Search for the cell housing the specified text and yield its [x, y] center coordinate. 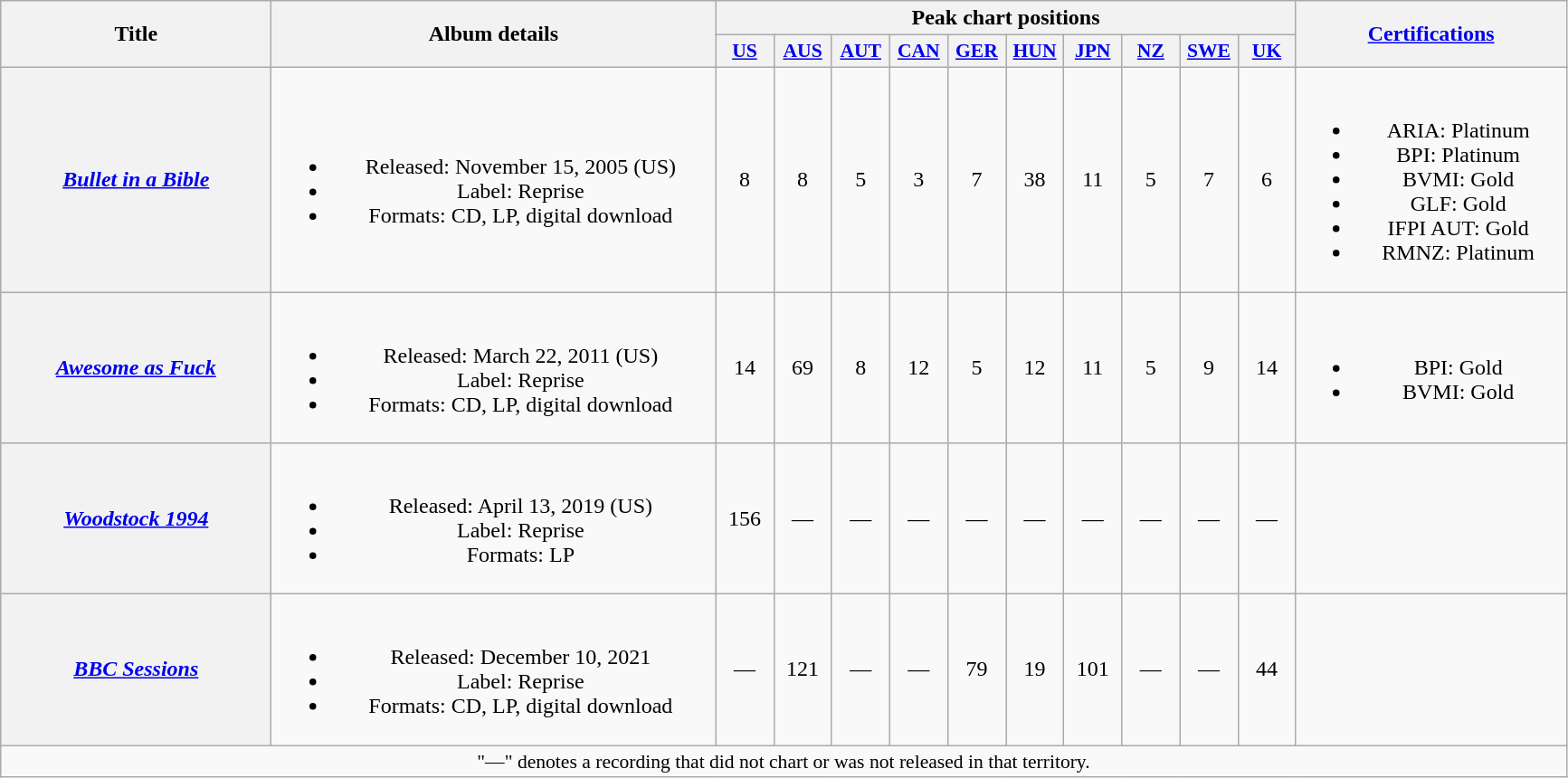
Released: November 15, 2005 (US)Label: RepriseFormats: CD, LP, digital download [494, 179]
HUN [1035, 52]
38 [1035, 179]
GER [976, 52]
Released: April 13, 2019 (US)Label: RepriseFormats: LP [494, 519]
JPN [1093, 52]
Title [136, 34]
"—" denotes a recording that did not chart or was not released in that territory. [784, 762]
CAN [918, 52]
SWE [1209, 52]
44 [1267, 669]
BBC Sessions [136, 669]
Released: March 22, 2011 (US)Label: RepriseFormats: CD, LP, digital download [494, 367]
156 [745, 519]
Certifications [1431, 34]
69 [803, 367]
AUS [803, 52]
121 [803, 669]
BPI: GoldBVMI: Gold [1431, 367]
101 [1093, 669]
NZ [1151, 52]
Awesome as Fuck [136, 367]
US [745, 52]
UK [1267, 52]
9 [1209, 367]
3 [918, 179]
Woodstock 1994 [136, 519]
19 [1035, 669]
Bullet in a Bible [136, 179]
79 [976, 669]
Album details [494, 34]
ARIA: PlatinumBPI: PlatinumBVMI: GoldGLF: GoldIFPI AUT: GoldRMNZ: Platinum [1431, 179]
Released: December 10, 2021Label: RepriseFormats: CD, LP, digital download [494, 669]
6 [1267, 179]
Peak chart positions [1006, 18]
AUT [860, 52]
